Identify which cell holds the provided text, then report its (X, Y) central coordinate. 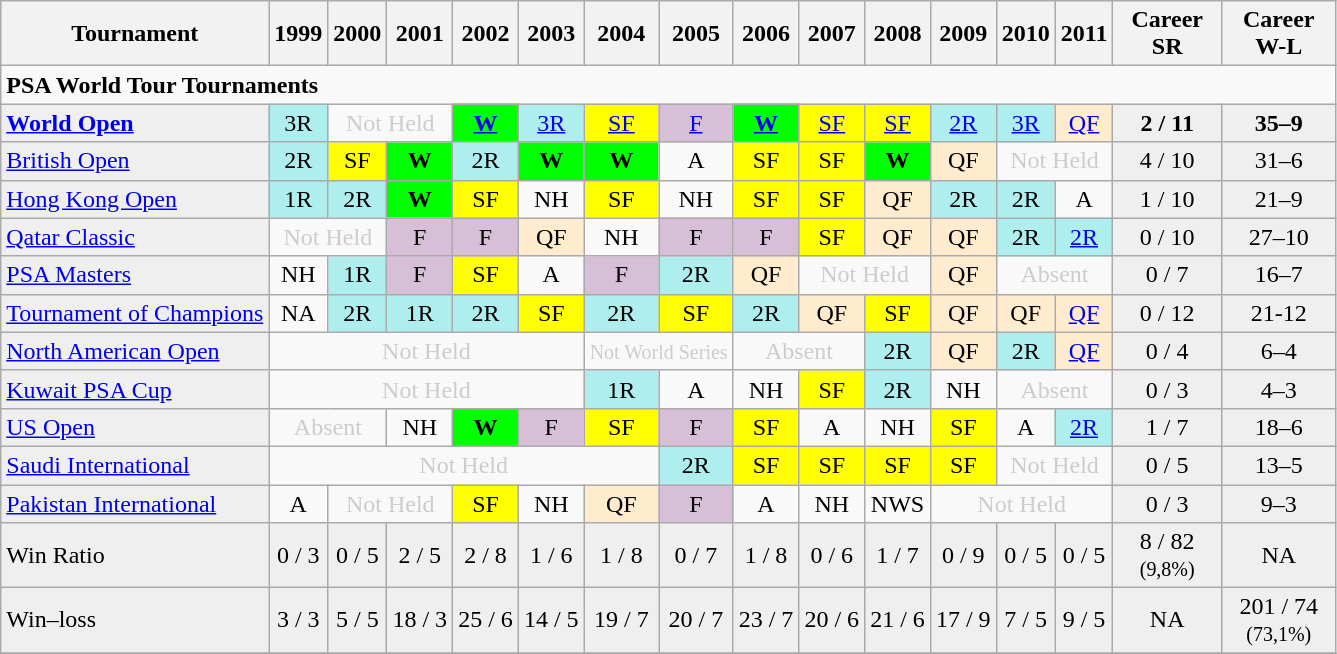
British Open (135, 161)
9–3 (1278, 503)
19 / 7 (622, 620)
13–5 (1278, 465)
3 / 3 (298, 620)
2000 (358, 34)
18–6 (1278, 427)
Win Ratio (135, 556)
4 / 10 (1168, 161)
0 / 6 (832, 556)
31–6 (1278, 161)
35–9 (1278, 123)
20 / 7 (696, 620)
1 / 6 (551, 556)
2009 (963, 34)
North American Open (135, 351)
2010 (1026, 34)
17 / 9 (963, 620)
1999 (298, 34)
2008 (898, 34)
Not World Series (658, 351)
2002 (486, 34)
Saudi International (135, 465)
18 / 3 (420, 620)
4–3 (1278, 389)
NWS (898, 503)
0 / 12 (1168, 313)
27–10 (1278, 237)
2 / 8 (486, 556)
21-12 (1278, 313)
16–7 (1278, 275)
2006 (766, 34)
Kuwait PSA Cup (135, 389)
2005 (696, 34)
Hong Kong Open (135, 199)
World Open (135, 123)
14 / 5 (551, 620)
21–9 (1278, 199)
Qatar Classic (135, 237)
1 / 10 (1168, 199)
9 / 5 (1084, 620)
7 / 5 (1026, 620)
2001 (420, 34)
PSA Masters (135, 275)
2 / 5 (420, 556)
Tournament (135, 34)
Tournament of Champions (135, 313)
5 / 5 (358, 620)
2 / 11 (1168, 123)
23 / 7 (766, 620)
2004 (622, 34)
201 / 74(73,1%) (1278, 620)
PSA World Tour Tournaments (668, 85)
2011 (1084, 34)
Pakistan International (135, 503)
Win–loss (135, 620)
21 / 6 (898, 620)
20 / 6 (832, 620)
8 / 82(9,8%) (1168, 556)
25 / 6 (486, 620)
Career SR (1168, 34)
0 / 9 (963, 556)
0 / 4 (1168, 351)
US Open (135, 427)
0 / 10 (1168, 237)
2003 (551, 34)
2007 (832, 34)
Career W-L (1278, 34)
6–4 (1278, 351)
